Return the [x, y] coordinate for the center point of the cell that contains the specified text.  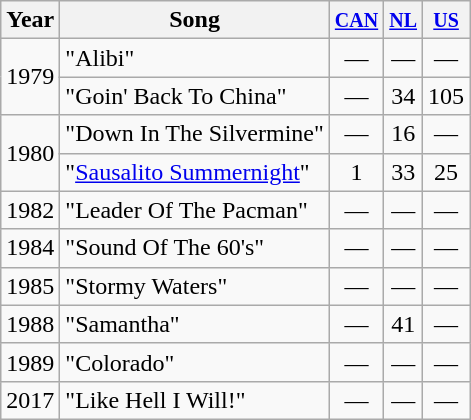
"Colorado" [195, 362]
Year [30, 20]
105 [446, 96]
1985 [30, 286]
"Stormy Waters" [195, 286]
"Like Hell I Will!" [195, 400]
2017 [30, 400]
"Leader Of The Pacman" [195, 210]
Song [195, 20]
1 [356, 172]
1984 [30, 248]
1988 [30, 324]
"Sound Of The 60's" [195, 248]
33 [404, 172]
1982 [30, 210]
1980 [30, 153]
NL [404, 20]
US [446, 20]
16 [404, 134]
1989 [30, 362]
41 [404, 324]
CAN [356, 20]
"Alibi" [195, 58]
"Down In The Silvermine" [195, 134]
25 [446, 172]
"Samantha" [195, 324]
"Goin' Back To China" [195, 96]
1979 [30, 77]
"Sausalito Summernight" [195, 172]
34 [404, 96]
